Provide the [x, y] coordinate of the cell's center where the given text is located.  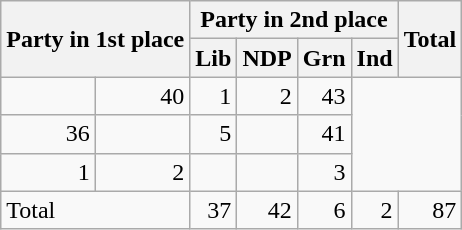
Party in 1st place [96, 39]
5 [214, 134]
Grn [324, 58]
Party in 2nd place [294, 20]
43 [324, 96]
3 [324, 172]
41 [324, 134]
87 [430, 210]
Ind [374, 58]
37 [214, 210]
36 [48, 134]
Lib [214, 58]
6 [324, 210]
NDP [267, 58]
42 [267, 210]
40 [142, 96]
